From the cell containing the given text, extract its center point as (X, Y) coordinate. 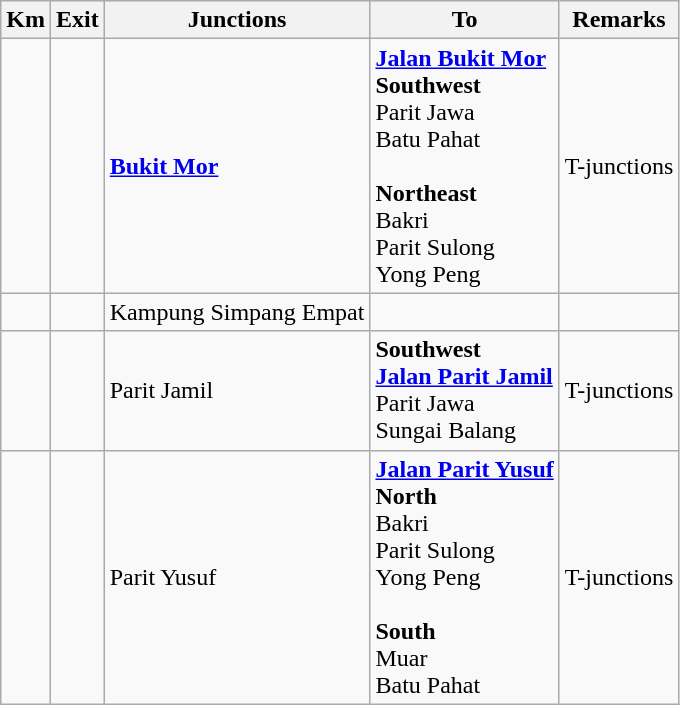
Kampung Simpang Empat (237, 312)
Jalan Parit YusufNorth Bakri Parit Sulong Yong PengSouth Muar Batu Pahat (464, 577)
Bukit Mor (237, 166)
Junctions (237, 20)
Parit Yusuf (237, 577)
To (464, 20)
Km (26, 20)
Remarks (619, 20)
Jalan Bukit MorSouthwest Parit Jawa Batu PahatNortheast Bakri Parit Sulong Yong Peng (464, 166)
Southwest Jalan Parit Jamil Parit Jawa Sungai Balang (464, 390)
Exit (77, 20)
Parit Jamil (237, 390)
